Locate the cell with the specified text and output its (x, y) center coordinate. 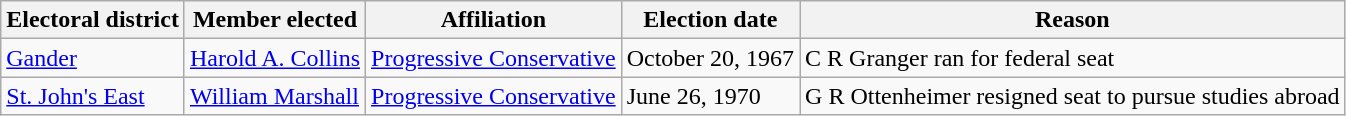
G R Ottenheimer resigned seat to pursue studies abroad (1073, 96)
October 20, 1967 (710, 58)
June 26, 1970 (710, 96)
St. John's East (93, 96)
Reason (1073, 20)
Affiliation (494, 20)
Member elected (274, 20)
Harold A. Collins (274, 58)
Gander (93, 58)
C R Granger ran for federal seat (1073, 58)
Election date (710, 20)
William Marshall (274, 96)
Electoral district (93, 20)
